For the text-containing cell, return its midpoint in [X, Y] coordinate format. 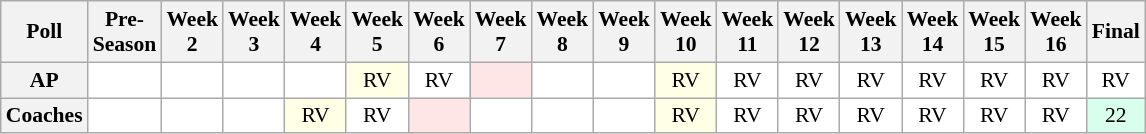
Final [1116, 32]
Week8 [562, 32]
Week7 [501, 32]
Week13 [871, 32]
Pre-Season [125, 32]
Week15 [994, 32]
Week2 [192, 32]
Coaches [44, 116]
Week5 [377, 32]
Week6 [439, 32]
22 [1116, 116]
Week12 [809, 32]
Week3 [254, 32]
Week14 [933, 32]
AP [44, 80]
Poll [44, 32]
Week16 [1056, 32]
Week4 [316, 32]
Week11 [748, 32]
Week10 [686, 32]
Week9 [624, 32]
